Capture the cell that displays the provided text and extract its [X, Y] central coordinate. 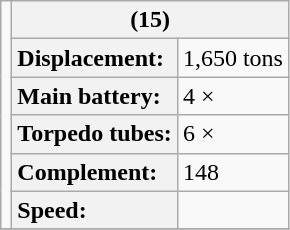
4 × [232, 96]
148 [232, 172]
Displacement: [95, 58]
Complement: [95, 172]
Main battery: [95, 96]
(15) [150, 20]
1,650 tons [232, 58]
6 × [232, 134]
Speed: [95, 210]
Torpedo tubes: [95, 134]
